Output the [x, y] coordinate of the center of the cell containing the given text.  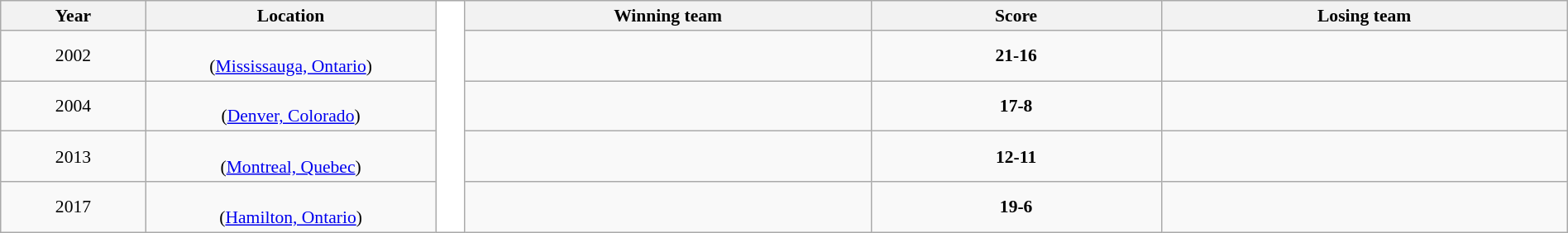
(Hamilton, Ontario) [291, 207]
12-11 [1016, 157]
Losing team [1365, 16]
(Montreal, Quebec) [291, 157]
2017 [73, 207]
2013 [73, 157]
19-6 [1016, 207]
2004 [73, 106]
21-16 [1016, 56]
Year [73, 16]
Score [1016, 16]
(Denver, Colorado) [291, 106]
2002 [73, 56]
(Mississauga, Ontario) [291, 56]
Location [291, 16]
Winning team [668, 16]
17-8 [1016, 106]
